Output the [X, Y] coordinate of the center of the cell containing the given text.  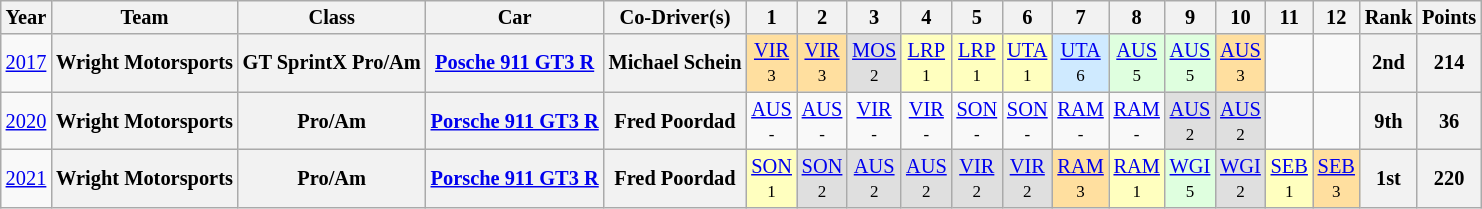
2 [822, 17]
WGI 2 [1240, 178]
2021 [26, 178]
2nd [1388, 63]
11 [1290, 17]
MOS2 [874, 63]
1st [1388, 178]
Team [144, 17]
9th [1388, 121]
2020 [26, 121]
2017 [26, 63]
12 [1336, 17]
5 [977, 17]
214 [1449, 63]
Posche 911 GT3 R [515, 63]
6 [1027, 17]
36 [1449, 121]
RAM 1 [1137, 178]
220 [1449, 178]
8 [1137, 17]
UTA 1 [1027, 63]
Class [332, 17]
SEB 1 [1290, 178]
SEB 3 [1336, 178]
Co-Driver(s) [676, 17]
4 [926, 17]
Rank [1388, 17]
SON 1 [771, 178]
Car [515, 17]
1 [771, 17]
AUS 3 [1240, 63]
3 [874, 17]
WGI 5 [1190, 178]
SON 2 [822, 178]
10 [1240, 17]
GT SprintX Pro/Am [332, 63]
UTA 6 [1080, 63]
Points [1449, 17]
Year [26, 17]
RAM 3 [1080, 178]
Michael Schein [676, 63]
7 [1080, 17]
9 [1190, 17]
